From the cell containing the given text, extract its center point as (X, Y) coordinate. 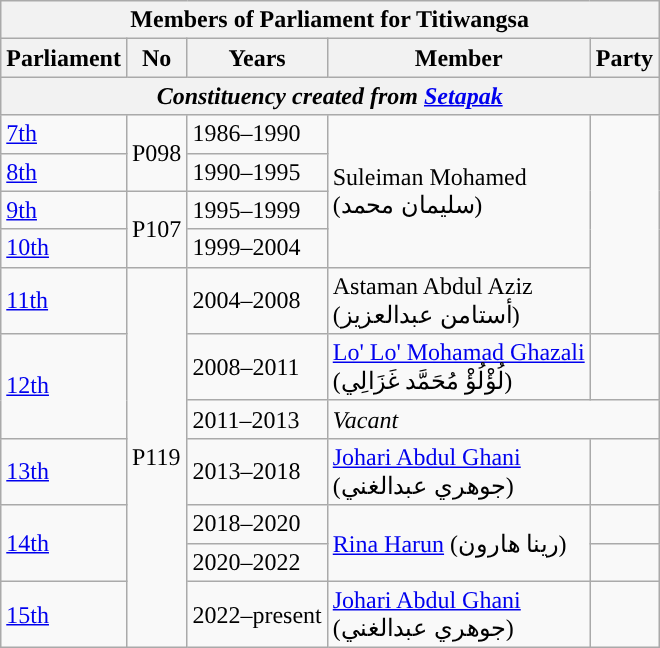
7th (64, 134)
1999–2004 (257, 248)
No (156, 58)
Rina Harun (رينا هارون) (458, 543)
8th (64, 172)
Suleiman Mohamed (سليمان محمد) (458, 191)
P107 (156, 229)
Vacant (492, 419)
2018–2020 (257, 524)
12th (64, 386)
Years (257, 58)
P119 (156, 457)
1995–1999 (257, 210)
Members of Parliament for Titiwangsa (330, 20)
Astaman Abdul Aziz (أستامن عبدالعزيز) (458, 300)
15th (64, 614)
9th (64, 210)
2013–2018 (257, 472)
2022–present (257, 614)
Constituency created from Setapak (330, 96)
Party (624, 58)
13th (64, 472)
P098 (156, 153)
2004–2008 (257, 300)
2008–2011 (257, 368)
1986–1990 (257, 134)
10th (64, 248)
1990–1995 (257, 172)
Parliament (64, 58)
Lo' Lo' Mohamad Ghazali (لُؤْلُؤْ مُحَمَّد غَزَالِي) (458, 368)
Member (458, 58)
11th (64, 300)
2020–2022 (257, 562)
14th (64, 543)
2011–2013 (257, 419)
